Return the (x, y) coordinate for the center point of the cell that contains the specified text.  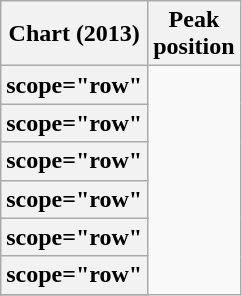
Chart (2013) (74, 34)
Peakposition (194, 34)
